Detect which cell encompasses the target text, then output its (x, y) center coordinate. 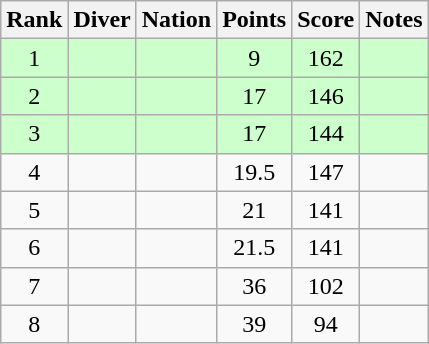
21 (254, 210)
39 (254, 324)
Nation (176, 20)
7 (34, 286)
Rank (34, 20)
9 (254, 58)
19.5 (254, 172)
102 (326, 286)
8 (34, 324)
1 (34, 58)
94 (326, 324)
144 (326, 134)
3 (34, 134)
21.5 (254, 248)
Points (254, 20)
147 (326, 172)
4 (34, 172)
Diver (102, 20)
Score (326, 20)
146 (326, 96)
Notes (394, 20)
5 (34, 210)
36 (254, 286)
6 (34, 248)
2 (34, 96)
162 (326, 58)
